Find where the given text appears and provide that cell's center as [X, Y] coordinate. 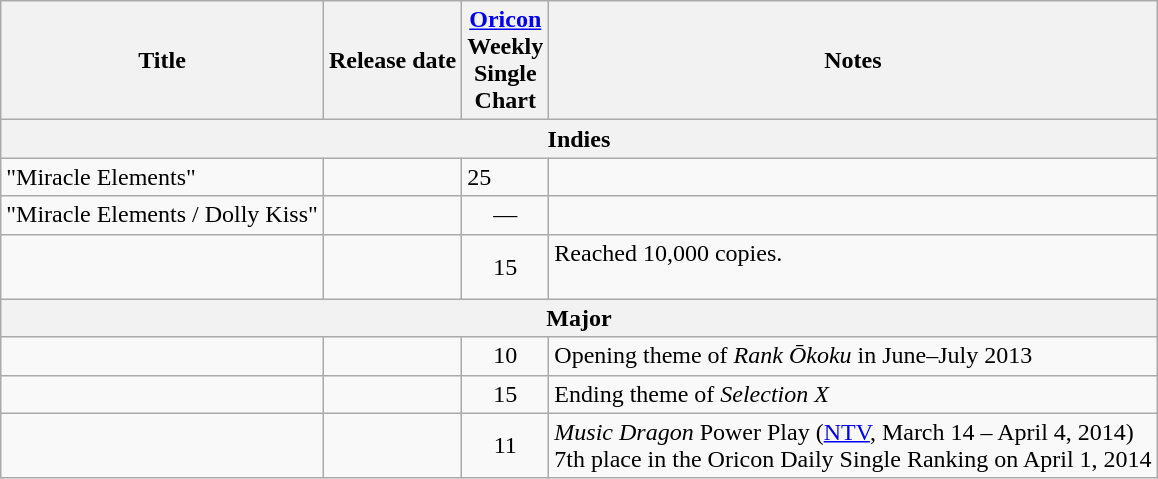
Reached 10,000 copies. [853, 266]
Opening theme of Rank Ōkoku in June–July 2013 [853, 356]
Major [579, 318]
Music Dragon Power Play (NTV, March 14 – April 4, 2014)7th place in the Oricon Daily Single Ranking on April 1, 2014 [853, 446]
"Miracle Elements" [162, 177]
11 [506, 446]
Title [162, 60]
Notes [853, 60]
10 [506, 356]
Ending theme of Selection X [853, 394]
"Miracle Elements / Dolly Kiss" [162, 215]
OriconWeeklySingleChart [506, 60]
— [506, 215]
25 [506, 177]
Indies [579, 139]
Release date [392, 60]
